Output the (x, y) coordinate of the center of the cell containing the given text.  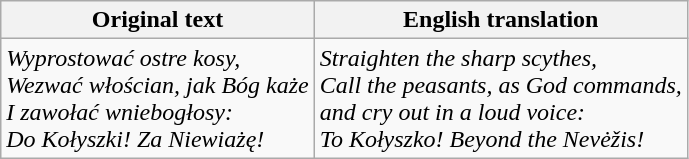
Wyprostować ostre kosy,Wezwać włościan, jak Bóg każeI zawołać wniebogłosy:Do Kołyszki! Za Niewiażę! (158, 98)
Original text (158, 20)
Straighten the sharp scythes,Call the peasants, as God commands,and cry out in a loud voice:To Kołyszko! Beyond the Nevėžis! (500, 98)
English translation (500, 20)
